For the text-containing cell, return its midpoint in (x, y) coordinate format. 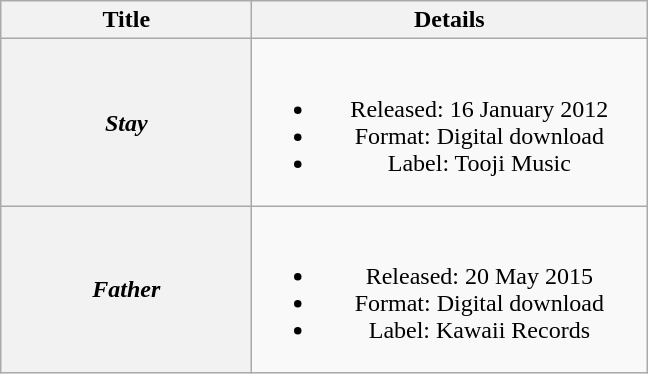
Released: 20 May 2015Format: Digital downloadLabel: Kawaii Records (450, 290)
Father (126, 290)
Stay (126, 122)
Released: 16 January 2012Format: Digital downloadLabel: Tooji Music (450, 122)
Details (450, 20)
Title (126, 20)
